Pinpoint the cell where the given text exists, returning its [X, Y] midpoint coordinate. 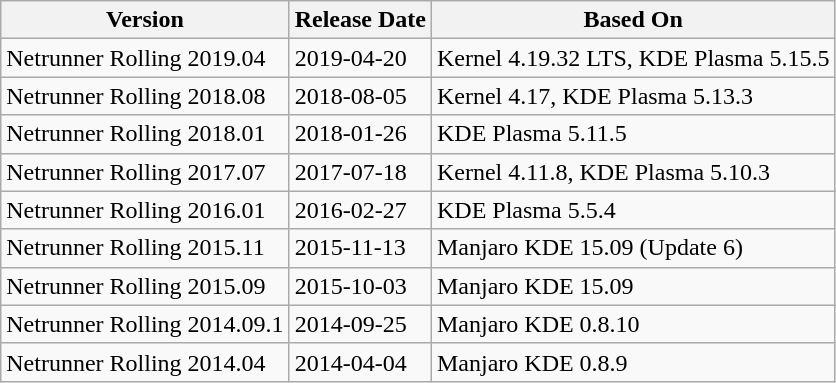
Netrunner Rolling 2014.04 [145, 362]
KDE Plasma 5.11.5 [632, 134]
Manjaro KDE 15.09 (Update 6) [632, 248]
2014-04-04 [360, 362]
2019-04-20 [360, 58]
2016-02-27 [360, 210]
KDE Plasma 5.5.4 [632, 210]
Netrunner Rolling 2018.08 [145, 96]
2015-11-13 [360, 248]
Netrunner Rolling 2015.09 [145, 286]
Netrunner Rolling 2018.01 [145, 134]
Netrunner Rolling 2017.07 [145, 172]
Kernel 4.17, KDE Plasma 5.13.3 [632, 96]
Manjaro KDE 0.8.10 [632, 324]
2018-01-26 [360, 134]
Netrunner Rolling 2015.11 [145, 248]
Netrunner Rolling 2016.01 [145, 210]
2015-10-03 [360, 286]
Kernel 4.19.32 LTS, KDE Plasma 5.15.5 [632, 58]
Netrunner Rolling 2014.09.1 [145, 324]
Based On [632, 20]
2017-07-18 [360, 172]
2014-09-25 [360, 324]
Manjaro KDE 0.8.9 [632, 362]
Kernel 4.11.8, KDE Plasma 5.10.3 [632, 172]
Release Date [360, 20]
Version [145, 20]
2018-08-05 [360, 96]
Manjaro KDE 15.09 [632, 286]
Netrunner Rolling 2019.04 [145, 58]
